Provide the [x, y] coordinate of the cell's center where the given text is located.  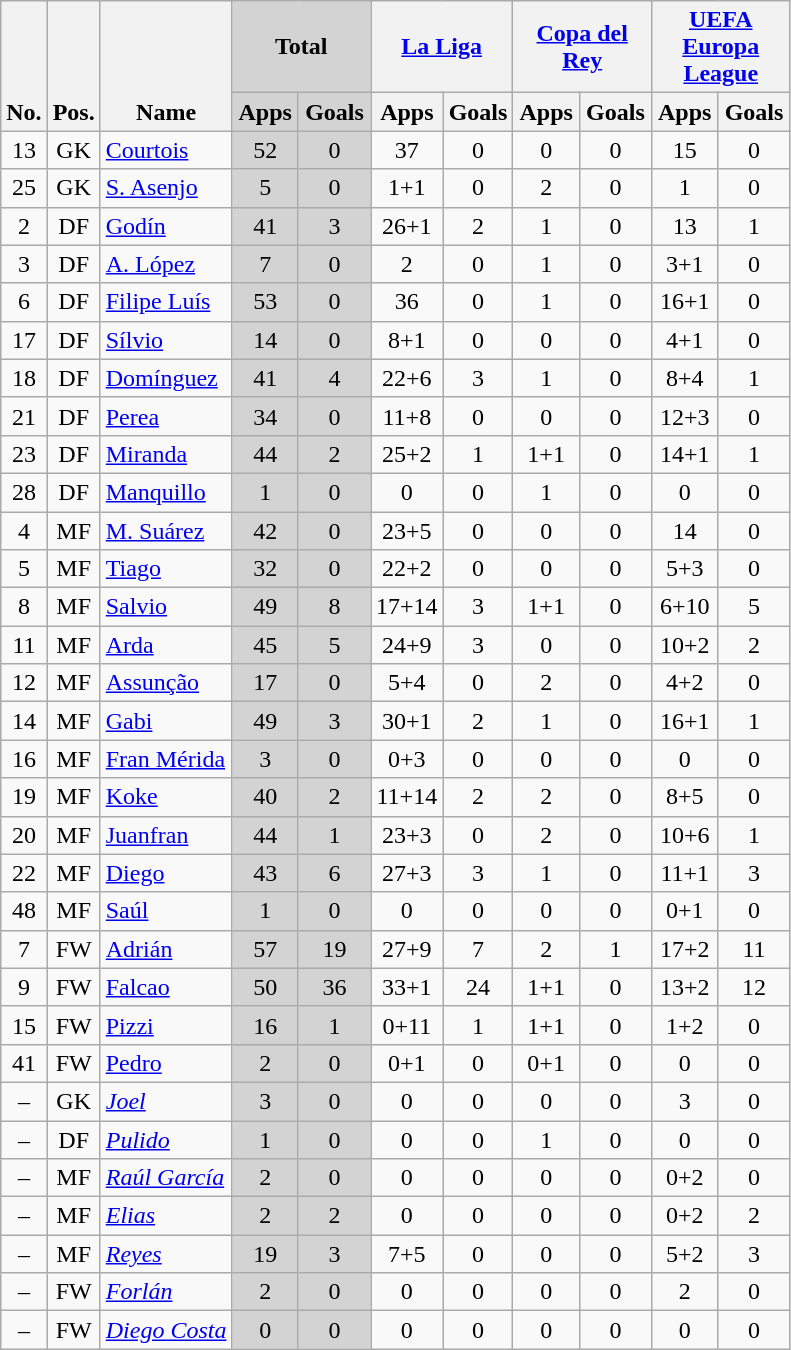
3+1 [684, 264]
25 [24, 188]
9 [24, 987]
22+6 [408, 378]
8+5 [684, 797]
Saúl [166, 911]
Total [302, 47]
La Liga [442, 47]
11+14 [408, 797]
27+3 [408, 873]
Joel [166, 1101]
34 [266, 416]
24 [478, 987]
4+1 [684, 340]
Diego [166, 873]
UEFA Europa League [720, 47]
Arda [166, 645]
13+2 [684, 987]
10+6 [684, 835]
Juanfran [166, 835]
Raúl García [166, 1178]
32 [266, 569]
Name [166, 66]
M. Suárez [166, 531]
No. [24, 66]
45 [266, 645]
21 [24, 416]
Pedro [166, 1063]
28 [24, 492]
5+3 [684, 569]
11+8 [408, 416]
0+3 [408, 759]
53 [266, 302]
42 [266, 531]
Elias [166, 1216]
Manquillo [166, 492]
Perea [166, 416]
11+1 [684, 873]
23 [24, 454]
22+2 [408, 569]
Diego Costa [166, 1330]
Sílvio [166, 340]
Falcao [166, 987]
22 [24, 873]
Salvio [166, 607]
Miranda [166, 454]
1+2 [684, 1025]
0+11 [408, 1025]
Pulido [166, 1139]
17+2 [684, 949]
7+5 [408, 1254]
Gabi [166, 721]
8+4 [684, 378]
27+9 [408, 949]
Fran Mérida [166, 759]
Godín [166, 226]
Copa del Rey [582, 47]
Domínguez [166, 378]
S. Asenjo [166, 188]
Filipe Luís [166, 302]
Assunção [166, 683]
18 [24, 378]
43 [266, 873]
40 [266, 797]
30+1 [408, 721]
Pizzi [166, 1025]
A. López [166, 264]
17+14 [408, 607]
Koke [166, 797]
50 [266, 987]
4+2 [684, 683]
Adrián [166, 949]
23+5 [408, 531]
8+1 [408, 340]
Reyes [166, 1254]
14+1 [684, 454]
52 [266, 150]
20 [24, 835]
48 [24, 911]
Forlán [166, 1292]
Tiago [166, 569]
26+1 [408, 226]
Courtois [166, 150]
24+9 [408, 645]
23+3 [408, 835]
37 [408, 150]
12+3 [684, 416]
25+2 [408, 454]
10+2 [684, 645]
Pos. [74, 66]
5+2 [684, 1254]
6+10 [684, 607]
33+1 [408, 987]
57 [266, 949]
5+4 [408, 683]
